For the text-containing cell, return its midpoint in [x, y] coordinate format. 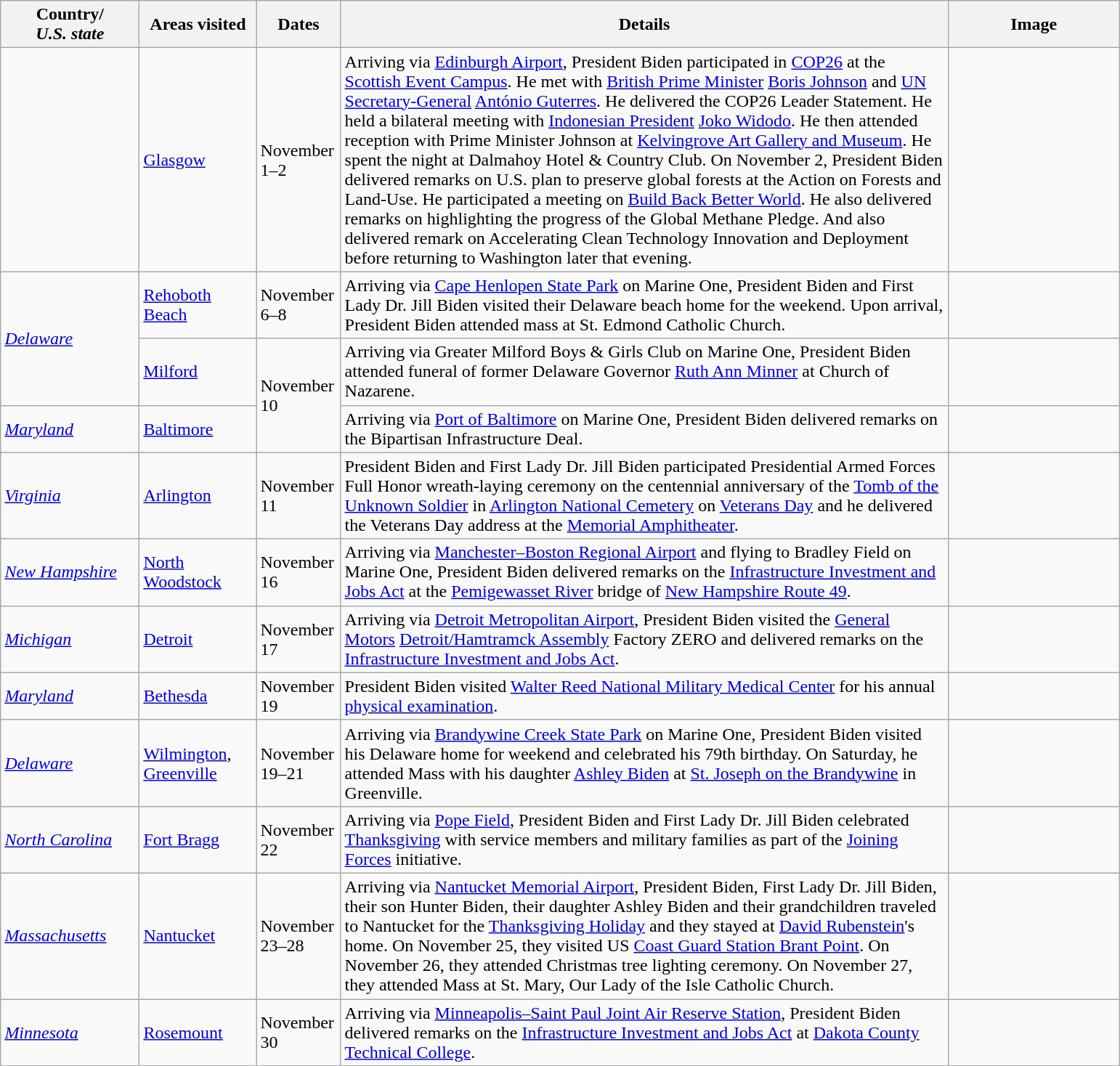
November 10 [299, 395]
November 19–21 [299, 762]
North Woodstock [198, 572]
Baltimore [198, 428]
Massachusetts [70, 935]
Dates [299, 25]
Details [644, 25]
November 16 [299, 572]
Arlington [198, 495]
Fort Bragg [198, 839]
November 6–8 [299, 305]
November 11 [299, 495]
Minnesota [70, 1033]
November 1–2 [299, 160]
Rosemount [198, 1033]
Country/U.S. state [70, 25]
Rehoboth Beach [198, 305]
Image [1034, 25]
November 19 [299, 696]
North Carolina [70, 839]
Glasgow [198, 160]
November 23–28 [299, 935]
Bethesda [198, 696]
Detroit [198, 639]
New Hampshire [70, 572]
Milford [198, 372]
Areas visited [198, 25]
Virginia [70, 495]
Arriving via Port of Baltimore on Marine One, President Biden delivered remarks on the Bipartisan Infrastructure Deal. [644, 428]
President Biden visited Walter Reed National Military Medical Center for his annual physical examination. [644, 696]
Nantucket [198, 935]
November 30 [299, 1033]
Wilmington, Greenville [198, 762]
Michigan [70, 639]
November 17 [299, 639]
November 22 [299, 839]
